Find where the given text appears and provide that cell's center as [x, y] coordinate. 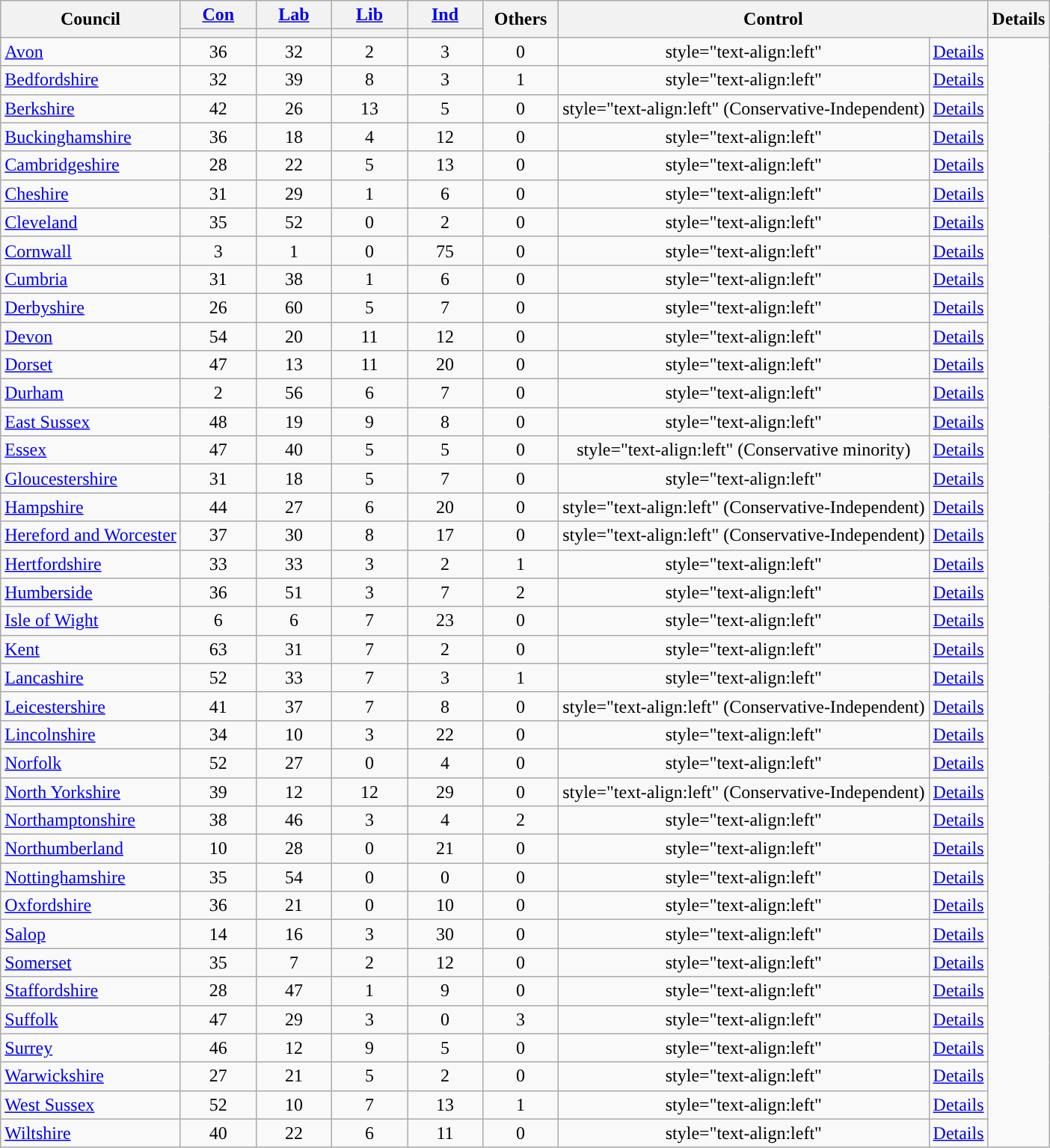
Isle of Wight [91, 621]
Cumbria [91, 279]
56 [293, 393]
West Sussex [91, 1105]
Norfolk [91, 763]
42 [218, 108]
Berkshire [91, 108]
Council [91, 19]
Control [773, 19]
Surrey [91, 1048]
Lancashire [91, 678]
Others [521, 19]
Kent [91, 649]
Cambridgeshire [91, 165]
14 [218, 934]
Durham [91, 393]
60 [293, 307]
Staffordshire [91, 991]
41 [218, 706]
Con [218, 15]
Derbyshire [91, 307]
51 [293, 592]
Somerset [91, 963]
Bedfordshire [91, 80]
Salop [91, 934]
17 [446, 535]
Devon [91, 336]
Lab [293, 15]
style="text-align:left" (Conservative minority) [743, 450]
East Sussex [91, 422]
Northumberland [91, 849]
Lib [369, 15]
North Yorkshire [91, 792]
Dorset [91, 365]
Northamptonshire [91, 820]
Avon [91, 52]
Nottinghamshire [91, 877]
Cheshire [91, 194]
Suffolk [91, 1019]
Hereford and Worcester [91, 535]
Leicestershire [91, 706]
48 [218, 422]
Gloucestershire [91, 479]
19 [293, 422]
Oxfordshire [91, 906]
Cornwall [91, 251]
Ind [446, 15]
Hampshire [91, 507]
Warwickshire [91, 1076]
Lincolnshire [91, 734]
44 [218, 507]
Hertfordshire [91, 564]
63 [218, 649]
Cleveland [91, 222]
Humberside [91, 592]
16 [293, 934]
Essex [91, 450]
Buckinghamshire [91, 137]
34 [218, 734]
23 [446, 621]
75 [446, 251]
Wiltshire [91, 1133]
